Locate the cell with the specified text and output its [x, y] center coordinate. 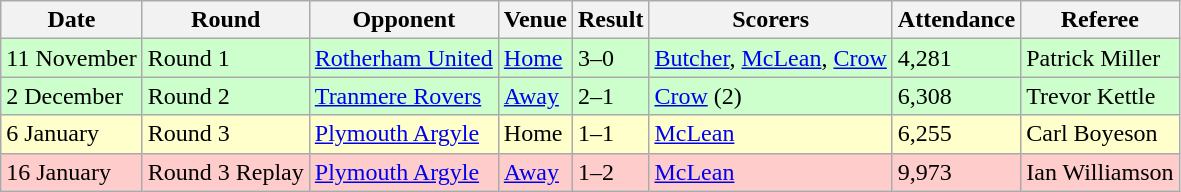
11 November [72, 58]
Tranmere Rovers [404, 96]
Date [72, 20]
Butcher, McLean, Crow [770, 58]
3–0 [611, 58]
16 January [72, 172]
Venue [535, 20]
2–1 [611, 96]
2 December [72, 96]
6,308 [956, 96]
Carl Boyeson [1100, 134]
Round 2 [226, 96]
Ian Williamson [1100, 172]
Result [611, 20]
1–1 [611, 134]
Round 1 [226, 58]
Round [226, 20]
Round 3 [226, 134]
4,281 [956, 58]
Attendance [956, 20]
Opponent [404, 20]
Referee [1100, 20]
1–2 [611, 172]
Round 3 Replay [226, 172]
Trevor Kettle [1100, 96]
Scorers [770, 20]
6 January [72, 134]
Rotherham United [404, 58]
9,973 [956, 172]
6,255 [956, 134]
Crow (2) [770, 96]
Patrick Miller [1100, 58]
